Detect which cell encompasses the target text, then output its [x, y] center coordinate. 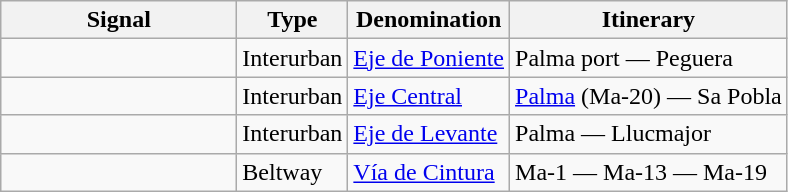
Eje de Poniente [429, 58]
Itinerary [649, 20]
Denomination [429, 20]
Palma — Llucmajor [649, 134]
Ma-1 — Ma-13 — Ma-19 [649, 172]
Palma (Ma-20) — Sa Pobla [649, 96]
Palma port — Peguera [649, 58]
Type [292, 20]
Vía de Cintura [429, 172]
Beltway [292, 172]
Eje Central [429, 96]
Eje de Levante [429, 134]
Signal [119, 20]
